Return (x, y) of the center of cell containing provided text 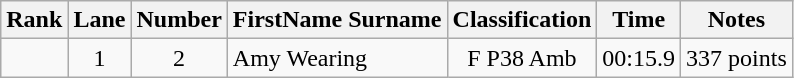
337 points (737, 58)
F P38 Amb (522, 58)
1 (100, 58)
Time (639, 20)
FirstName Surname (337, 20)
2 (179, 58)
Number (179, 20)
Notes (737, 20)
Classification (522, 20)
00:15.9 (639, 58)
Amy Wearing (337, 58)
Lane (100, 20)
Rank (34, 20)
